Output the (X, Y) coordinate of the center of the cell containing the given text.  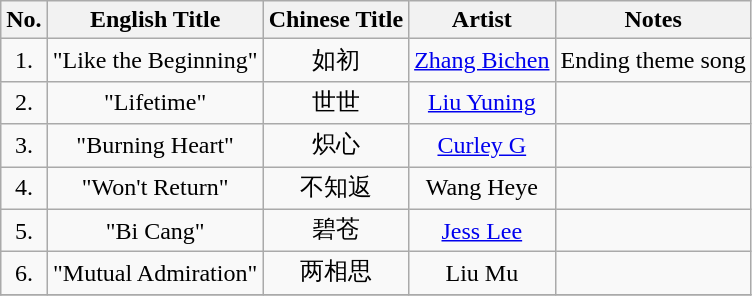
Jess Lee (482, 230)
No. (24, 20)
"Like the Beginning" (155, 60)
世世 (336, 102)
"Lifetime" (155, 102)
"Burning Heart" (155, 146)
Ending theme song (653, 60)
碧苍 (336, 230)
4. (24, 188)
炽心 (336, 146)
"Won't Return" (155, 188)
"Mutual Admiration" (155, 274)
Zhang Bichen (482, 60)
Curley G (482, 146)
Artist (482, 20)
Liu Mu (482, 274)
3. (24, 146)
6. (24, 274)
5. (24, 230)
Notes (653, 20)
Wang Heye (482, 188)
2. (24, 102)
1. (24, 60)
Liu Yuning (482, 102)
两相思 (336, 274)
如初 (336, 60)
English Title (155, 20)
Chinese Title (336, 20)
"Bi Cang" (155, 230)
不知返 (336, 188)
